Scan for the cell matching the given text and deliver its [x, y] coordinate at center. 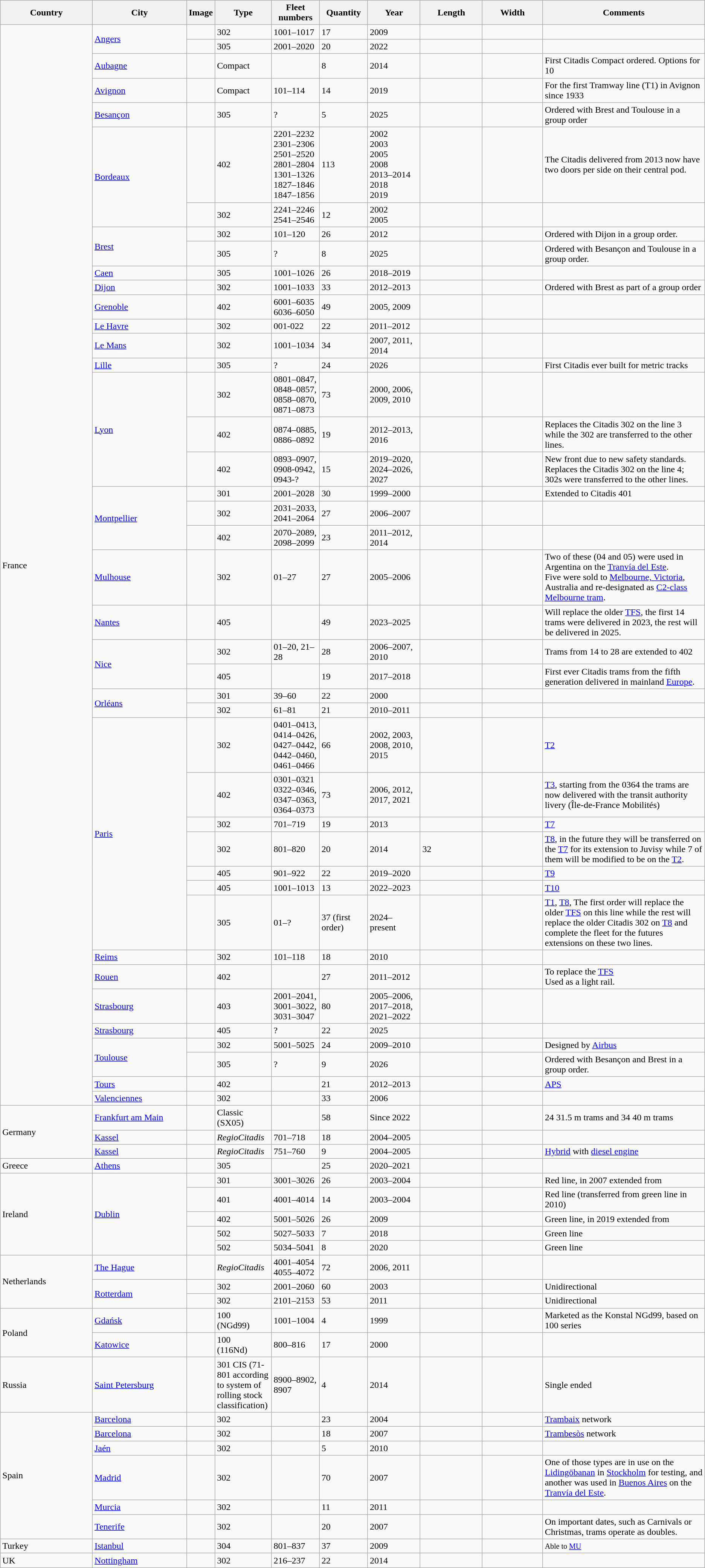
2019 [394, 90]
Istanbul [139, 1546]
Le Havre [139, 326]
Tenerife [139, 1527]
T10 [624, 888]
001-022 [295, 326]
Designed by Airbus [624, 1045]
T9 [624, 873]
800–816 [295, 1345]
2006 [394, 1098]
2005–2006, 2017–2018, 2021–2022 [394, 1006]
0893–0907, 0908-0942, 0943-? [295, 469]
For the first Tramway line (T1) in Avignon since 1933 [624, 90]
2012–2013, 2016 [394, 434]
60 [343, 1287]
Greece [47, 1166]
72 [343, 1267]
Athens [139, 1166]
Poland [47, 1332]
Dijon [139, 287]
2001–2060 [295, 1287]
First Citadis Compact ordered. Options for 10 [624, 66]
Katowice [139, 1345]
701–719 [295, 825]
Russia [47, 1384]
1001–1013 [295, 888]
2013 [394, 825]
Caen [139, 273]
13 [343, 888]
The Hague [139, 1267]
Avignon [139, 90]
Frankfurt am Main [139, 1118]
Nice [139, 664]
2001–2041, 3001–3022, 3031–3047 [295, 1006]
Lyon [139, 430]
Quantity [343, 13]
New front due to new safety standards. Replaces the Citadis 302 on the line 4; 302s were transferred to the other lines. [624, 469]
2006–2007, 2010 [394, 652]
Ordered with Besançon and Toulouse in a group order. [624, 253]
Mulhouse [139, 577]
801–820 [295, 849]
15 [343, 469]
2010–2011 [394, 710]
1001–1026 [295, 273]
Brest [139, 246]
2002 2005 [394, 215]
2022–2023 [394, 888]
One of those types are in use on the Lidingöbanan in Stockholm for testing, and another was used in Buenos Aires on the Tranvía del Este. [624, 1478]
2005, 2009 [394, 307]
32 [451, 849]
113 [343, 165]
2023–2025 [394, 622]
100(116Nd) [243, 1345]
2020–2021 [394, 1166]
24 31.5 m trams and 34 40 m trams [624, 1118]
Will replace the older TFS, the first 14 trams were delivered in 2023, the rest will be delivered in 2025. [624, 622]
Nottingham [139, 1560]
UK [47, 1560]
0801–0847, 0848–0857, 0858–0870, 0871–0873 [295, 395]
80 [343, 1006]
Besançon [139, 115]
39–60 [295, 696]
Red line, in 2007 extended from [624, 1180]
2017–2018 [394, 676]
First ever Citadis trams from the fifth generation delivered in mainland Europe. [624, 676]
2007, 2011, 2014 [394, 346]
Saint Petersburg [139, 1384]
801–837 [295, 1546]
2001–2020 [295, 46]
Madrid [139, 1478]
1999 [394, 1320]
2005–2006 [394, 577]
100(NGd99) [243, 1320]
1001–1004 [295, 1320]
APS [624, 1084]
City [139, 13]
2006, 2011 [394, 1267]
1001–1017 [295, 32]
Tours [139, 1084]
Fleet numbers [295, 13]
Year [394, 13]
2070–2089, 2098–2099 [295, 537]
37 (first order) [343, 922]
Extended to Citadis 401 [624, 494]
Rouen [139, 977]
Type [243, 13]
To replace the TFSUsed as a light rail. [624, 977]
Red line (transferred from green line in 2010) [624, 1200]
2002, 2003, 2008, 2010, 2015 [394, 745]
2009–2010 [394, 1045]
2031–2033, 2041–2064 [295, 513]
Jaén [139, 1448]
7 [343, 1233]
01–20, 21–28 [295, 652]
Ordered with Besançon and Brest in a group order. [624, 1064]
T2 [624, 745]
Gdańsk [139, 1320]
101–114 [295, 90]
0301–0321 0322–0346, 0347–0363, 0364–0373 [295, 795]
Valenciennes [139, 1098]
Angers [139, 39]
6001–60356036–6050 [295, 307]
Nantes [139, 622]
2000, 2006, 2009, 2010 [394, 395]
Green line, in 2019 extended from [624, 1219]
53 [343, 1301]
2018–2019 [394, 273]
2012 [394, 234]
2006–2007 [394, 513]
Ordered with Dijon in a group order. [624, 234]
T8, in the future they will be transferred on the T7 for its extension to Juvisy while 7 of them will be modified to be on the T2. [624, 849]
304 [243, 1546]
0874–0885, 0886–0892 [295, 434]
Grenoble [139, 307]
5001–5025 [295, 1045]
Replaces the Citadis 302 on the line 3 while the 302 are transferred to the other lines. [624, 434]
2018 [394, 1233]
751–760 [295, 1152]
Murcia [139, 1507]
5001–5026 [295, 1219]
101–118 [295, 957]
2101–2153 [295, 1301]
Montpellier [139, 518]
Lille [139, 365]
2003 [394, 1287]
2241–2246 2541–2546 [295, 215]
Trambesòs network [624, 1433]
Dublin [139, 1214]
701–718 [295, 1137]
Country [47, 13]
Orléans [139, 703]
1001–1034 [295, 346]
1001–1033 [295, 287]
2019–2020 [394, 873]
Aubagne [139, 66]
61–81 [295, 710]
2022 [394, 46]
Paris [139, 834]
34 [343, 346]
3001–3026 [295, 1180]
2011–2012, 2014 [394, 537]
Toulouse [139, 1057]
70 [343, 1478]
Length [451, 13]
Hybrid with diesel engine [624, 1152]
Spain [47, 1475]
Width [513, 13]
2019–2020, 2024–2026, 2027 [394, 469]
2024–present [394, 922]
901–922 [295, 873]
2004 [394, 1419]
T3, starting from the 0364 the trams are now delivered with the transit authority livery (Île-de-France Mobilités) [624, 795]
01–? [295, 922]
2006, 2012, 2017, 2021 [394, 795]
Single ended [624, 1384]
Reims [139, 957]
The Citadis delivered from 2013 now have two doors per side on their central pod. [624, 165]
Classic (SX05) [243, 1118]
2002 2003 2005 2008 2013–2014 2018 2019 [394, 165]
T7 [624, 825]
Le Mans [139, 346]
12 [343, 215]
66 [343, 745]
Rotterdam [139, 1294]
37 [343, 1546]
Able to MU [624, 1546]
58 [343, 1118]
5034–5041 [295, 1248]
30 [343, 494]
2001–2028 [295, 494]
Since 2022 [394, 1118]
28 [343, 652]
Comments [624, 13]
France [47, 565]
Bordeaux [139, 177]
Trambaix network [624, 1419]
On important dates, such as Carnivals or Christmas, trams operate as doubles. [624, 1527]
4001–4014 [295, 1200]
11 [343, 1507]
First Citadis ever built for metric tracks [624, 365]
0401–0413, 0414–0426, 0427–0442, 0442–0460, 0461–0466 [295, 745]
301 CIS (71-801 according to system of rolling stock classification) [243, 1384]
Germany [47, 1132]
403 [243, 1006]
2201–2232 2301–2306 2501–2520 2801–2804 1301–1326 1827–1846 1847–1856 [295, 165]
Netherlands [47, 1281]
01–27 [295, 577]
Ireland [47, 1214]
5027–5033 [295, 1233]
Image [201, 13]
Ordered with Brest and Toulouse in a group order [624, 115]
401 [243, 1200]
1999–2000 [394, 494]
Turkey [47, 1546]
2020 [394, 1248]
Trams from 14 to 28 are extended to 402 [624, 652]
216–237 [295, 1560]
Ordered with Brest as part of a group order [624, 287]
4001–4054 4055–4072 [295, 1267]
Marketed as the Konstal NGd99, based on 100 series [624, 1320]
25 [343, 1166]
8900–8902, 8907 [295, 1384]
101–120 [295, 234]
